Provide the (x, y) coordinate of the cell's center where the given text is located.  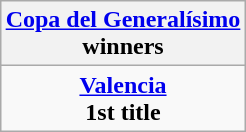
Copa del Generalísimowinners (123, 34)
Valencia1st title (123, 98)
